Return (X, Y) of the center of cell containing provided text 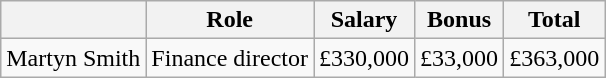
Finance director (230, 58)
Bonus (460, 20)
£330,000 (364, 58)
£33,000 (460, 58)
Salary (364, 20)
£363,000 (554, 58)
Role (230, 20)
Total (554, 20)
Martyn Smith (74, 58)
